Find where the given text appears and provide that cell's center as (X, Y) coordinate. 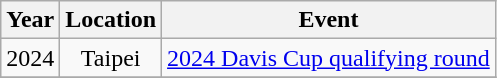
Location (111, 20)
2024 (30, 58)
2024 Davis Cup qualifying round (329, 58)
Year (30, 20)
Taipei (111, 58)
Event (329, 20)
